Return the [x, y] coordinate for the center point of the cell that contains the specified text.  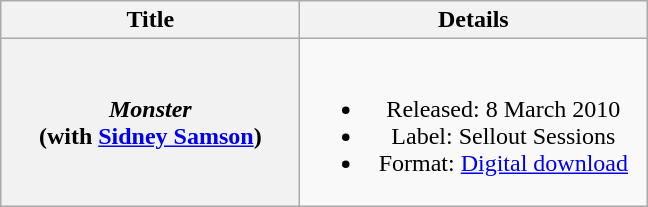
Monster (with Sidney Samson) [150, 122]
Details [474, 20]
Title [150, 20]
Released: 8 March 2010Label: Sellout SessionsFormat: Digital download [474, 122]
